Capture the cell that displays the provided text and extract its [x, y] central coordinate. 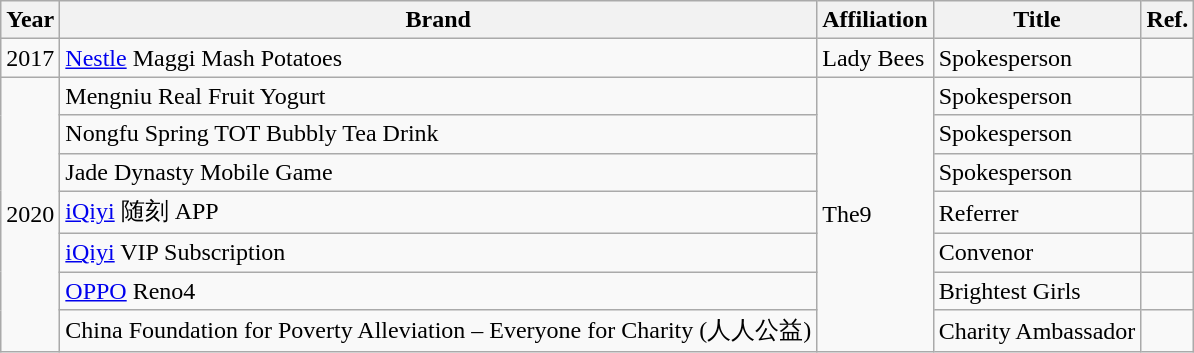
Referrer [1037, 212]
iQiyi 随刻 APP [438, 212]
Lady Bees [875, 58]
Mengniu Real Fruit Yogurt [438, 96]
Convenor [1037, 253]
Nongfu Spring TOT Bubbly Tea Drink [438, 134]
Ref. [1168, 20]
2020 [30, 214]
Title [1037, 20]
Affiliation [875, 20]
The9 [875, 214]
iQiyi VIP Subscription [438, 253]
Jade Dynasty Mobile Game [438, 172]
Brand [438, 20]
2017 [30, 58]
China Foundation for Poverty Alleviation – Everyone for Charity (人人公益) [438, 332]
Nestle Maggi Mash Potatoes [438, 58]
OPPO Reno4 [438, 291]
Brightest Girls [1037, 291]
Charity Ambassador [1037, 332]
Year [30, 20]
